Return (x, y) of the center of cell containing provided text 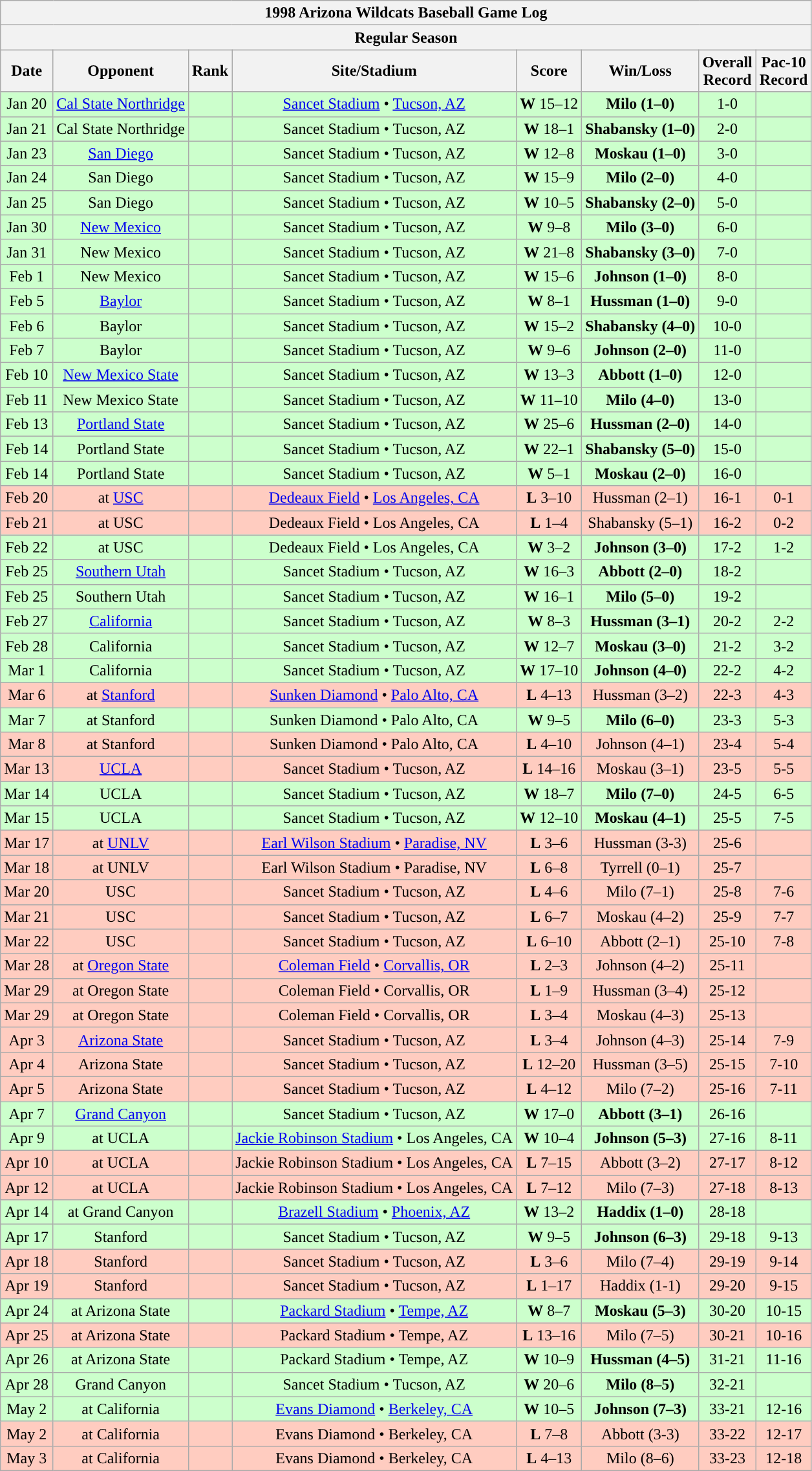
L 12–20 (550, 1064)
Score (550, 71)
Mar 8 (27, 745)
Shabansky (2–0) (640, 202)
Milo (5–0) (640, 596)
L 7–8 (550, 1433)
7-5 (784, 818)
10-16 (784, 1335)
7-8 (784, 941)
11-16 (784, 1360)
Hussman (2–1) (640, 498)
7-10 (784, 1064)
Moskau (4–2) (640, 917)
W 3–2 (550, 547)
7-6 (784, 892)
Jan 20 (27, 104)
Mar 21 (27, 917)
29-20 (727, 1286)
Abbott (3–1) (640, 1113)
Apr 9 (27, 1139)
L 4–12 (550, 1089)
Jan 23 (27, 153)
Pac-10Record (784, 71)
W 12–8 (550, 153)
L 2–3 (550, 966)
Shabansky (1–0) (640, 129)
Apr 26 (27, 1360)
Feb 11 (27, 400)
32-21 (727, 1384)
5-4 (784, 745)
W 8–7 (550, 1311)
25-16 (727, 1089)
4-3 (784, 695)
L 7–15 (550, 1163)
W 22–1 (550, 449)
Johnson (7–3) (640, 1409)
Hussman (3–1) (640, 621)
30-21 (727, 1335)
Apr 12 (27, 1188)
Hussman (4–5) (640, 1360)
W 13–3 (550, 375)
W 9–6 (550, 351)
7-11 (784, 1089)
29-19 (727, 1261)
Opponent (121, 71)
Milo (7–0) (640, 794)
Feb 27 (27, 621)
6-0 (727, 227)
Mar 7 (27, 720)
Moskau (5–3) (640, 1311)
Milo (8–5) (640, 1384)
Johnson (4–0) (640, 670)
OverallRecord (727, 71)
2-2 (784, 621)
Milo (7–2) (640, 1089)
Feb 1 (27, 276)
33-22 (727, 1433)
5-0 (727, 202)
22-3 (727, 695)
16-0 (727, 474)
26-16 (727, 1113)
Shabansky (5–1) (640, 523)
Tyrrell (0–1) (640, 867)
Apr 17 (27, 1237)
12-0 (727, 375)
21-2 (727, 646)
Regular Season (406, 38)
W 11–10 (550, 400)
Hussman (3–2) (640, 695)
L 4–6 (550, 892)
Moskau (4–1) (640, 818)
W 10–4 (550, 1139)
Feb 5 (27, 301)
Apr 10 (27, 1163)
Apr 24 (27, 1311)
30-20 (727, 1311)
W 18–7 (550, 794)
W 18–1 (550, 129)
W 5–1 (550, 474)
8-12 (784, 1163)
Jan 25 (27, 202)
27-18 (727, 1188)
1-0 (727, 104)
Apr 14 (27, 1212)
7-7 (784, 917)
Feb 7 (27, 351)
27-17 (727, 1163)
W 13–2 (550, 1212)
Feb 20 (27, 498)
7-0 (727, 252)
Apr 4 (27, 1064)
10-0 (727, 325)
3-0 (727, 153)
8-11 (784, 1139)
Johnson (5–3) (640, 1139)
Moskau (3–1) (640, 769)
Feb 10 (27, 375)
W 15–12 (550, 104)
L 6–10 (550, 941)
25-11 (727, 966)
13-0 (727, 400)
9-15 (784, 1286)
5-3 (784, 720)
Johnson (2–0) (640, 351)
W 25–6 (550, 424)
L 1–4 (550, 523)
Apr 28 (27, 1384)
8-13 (784, 1188)
25-12 (727, 990)
Milo (7–5) (640, 1335)
Hussman (3-3) (640, 843)
25-10 (727, 941)
L 6–8 (550, 867)
25-13 (727, 1015)
12-16 (784, 1409)
W 17–10 (550, 670)
9-0 (727, 301)
Abbott (3-3) (640, 1433)
Apr 5 (27, 1089)
Abbott (2–0) (640, 572)
W 10–9 (550, 1360)
18-2 (727, 572)
24-5 (727, 794)
Johnson (4–2) (640, 966)
2-0 (727, 129)
Milo (1–0) (640, 104)
Johnson (6–3) (640, 1237)
28-18 (727, 1212)
Hussman (1–0) (640, 301)
Jan 24 (27, 178)
14-0 (727, 424)
Mar 17 (27, 843)
4-2 (784, 670)
23-3 (727, 720)
Abbott (1–0) (640, 375)
23-4 (727, 745)
25-8 (727, 892)
Milo (4–0) (640, 400)
Apr 7 (27, 1113)
Hussman (3–4) (640, 990)
17-2 (727, 547)
Haddix (1-1) (640, 1286)
16-2 (727, 523)
Milo (7–3) (640, 1188)
W 8–3 (550, 621)
7-9 (784, 1040)
L 4–10 (550, 745)
Moskau (1–0) (640, 153)
Feb 28 (27, 646)
12-18 (784, 1458)
Milo (3–0) (640, 227)
33-21 (727, 1409)
6-5 (784, 794)
23-5 (727, 769)
12-17 (784, 1433)
25-5 (727, 818)
L 6–7 (550, 917)
Apr 25 (27, 1335)
W 9–8 (550, 227)
Hussman (2–0) (640, 424)
0-2 (784, 523)
L 14–16 (550, 769)
Milo (7–1) (640, 892)
Jan 31 (27, 252)
Johnson (4–3) (640, 1040)
Brazell Stadium • Phoenix, AZ (374, 1212)
Feb 22 (27, 547)
W 17–0 (550, 1113)
25-9 (727, 917)
Milo (6–0) (640, 720)
Rank (209, 71)
Abbott (3–2) (640, 1163)
Jan 30 (27, 227)
19-2 (727, 596)
Apr 19 (27, 1286)
9-14 (784, 1261)
31-21 (727, 1360)
20-2 (727, 621)
W 12–10 (550, 818)
Apr 3 (27, 1040)
3-2 (784, 646)
Shabansky (3–0) (640, 252)
Johnson (3–0) (640, 547)
25-14 (727, 1040)
Moskau (2–0) (640, 474)
9-13 (784, 1237)
Milo (7–4) (640, 1261)
Mar 6 (27, 695)
Moskau (3–0) (640, 646)
22-2 (727, 670)
Moskau (4–3) (640, 1015)
Hussman (3–5) (640, 1064)
Mar 20 (27, 892)
Milo (8–6) (640, 1458)
Milo (2–0) (640, 178)
May 3 (27, 1458)
W 12–7 (550, 646)
W 21–8 (550, 252)
1-2 (784, 547)
16-1 (727, 498)
at Grand Canyon (121, 1212)
0-1 (784, 498)
Mar 1 (27, 670)
L 1–17 (550, 1286)
W 15–6 (550, 276)
W 20–6 (550, 1384)
Johnson (4–1) (640, 745)
Mar 18 (27, 867)
Mar 15 (27, 818)
Shabansky (4–0) (640, 325)
25-6 (727, 843)
Jan 21 (27, 129)
L 7–12 (550, 1188)
Win/Loss (640, 71)
Johnson (1–0) (640, 276)
25-7 (727, 867)
25-15 (727, 1064)
4-0 (727, 178)
W 16–1 (550, 596)
Site/Stadium (374, 71)
33-23 (727, 1458)
Mar 28 (27, 966)
11-0 (727, 351)
Feb 6 (27, 325)
W 8–1 (550, 301)
W 15–9 (550, 178)
15-0 (727, 449)
29-18 (727, 1237)
Mar 22 (27, 941)
Shabansky (5–0) (640, 449)
Date (27, 71)
Mar 14 (27, 794)
5-5 (784, 769)
L 3–10 (550, 498)
W 15–2 (550, 325)
10-15 (784, 1311)
Mar 13 (27, 769)
1998 Arizona Wildcats Baseball Game Log (406, 13)
Abbott (2–1) (640, 941)
W 16–3 (550, 572)
L 1–9 (550, 990)
8-0 (727, 276)
Feb 21 (27, 523)
27-16 (727, 1139)
Feb 13 (27, 424)
Apr 18 (27, 1261)
Haddix (1–0) (640, 1212)
L 13–16 (550, 1335)
